For the text-containing cell, return its midpoint in [X, Y] coordinate format. 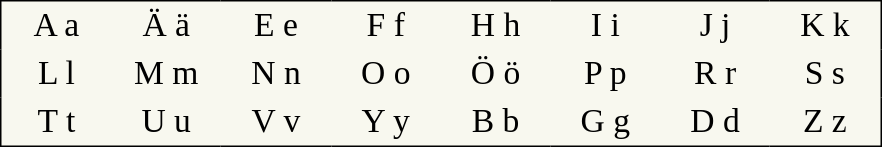
A a [56, 26]
O o [386, 74]
V v [276, 122]
Ä ä [166, 26]
T t [56, 122]
I i [605, 26]
U u [166, 122]
G g [605, 122]
Ö ö [496, 74]
K k [826, 26]
P p [605, 74]
F f [386, 26]
R r [715, 74]
Z z [826, 122]
N n [276, 74]
M m [166, 74]
J j [715, 26]
B b [496, 122]
L l [56, 74]
E e [276, 26]
H h [496, 26]
D d [715, 122]
S s [826, 74]
Y y [386, 122]
